Provide the (x, y) coordinate of the cell's center where the given text is located.  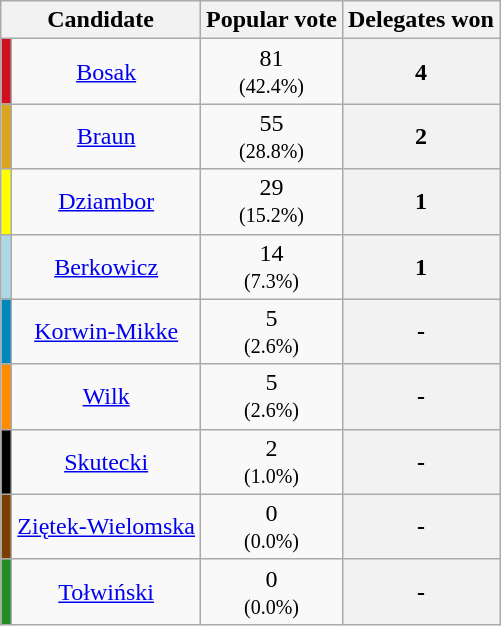
81(42.4%) (272, 72)
29(15.2%) (272, 202)
Popular vote (272, 20)
2(1.0%) (272, 462)
Ziętek-Wielomska (106, 526)
55(28.8%) (272, 136)
Wilk (106, 396)
Skutecki (106, 462)
Delegates won (420, 20)
4 (420, 72)
Bosak (106, 72)
Dziambor (106, 202)
Korwin-Mikke (106, 332)
2 (420, 136)
14(7.3%) (272, 266)
Tołwiński (106, 592)
Berkowicz (106, 266)
Candidate (101, 20)
Braun (106, 136)
